Find where the given text appears and provide that cell's center as (x, y) coordinate. 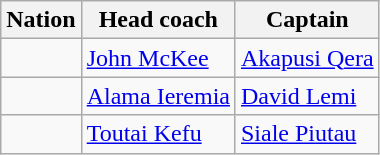
Siale Piutau (307, 134)
Head coach (158, 20)
Akapusi Qera (307, 58)
Captain (307, 20)
Nation (41, 20)
Toutai Kefu (158, 134)
John McKee (158, 58)
Alama Ieremia (158, 96)
David Lemi (307, 96)
